For the text-containing cell, return its midpoint in (x, y) coordinate format. 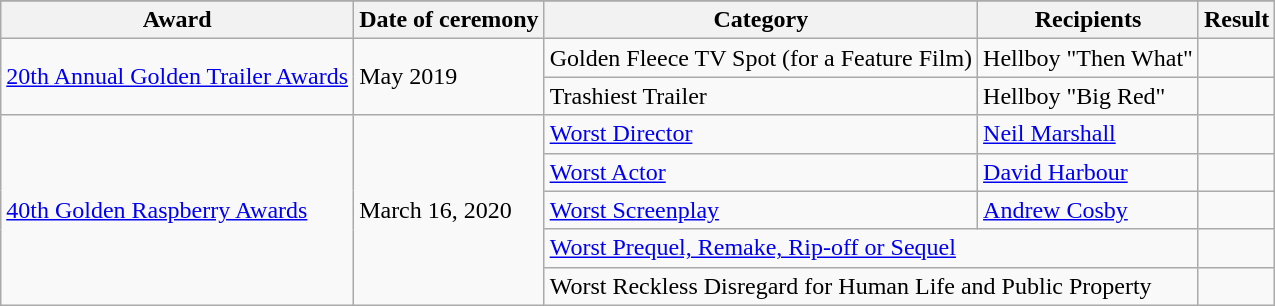
Neil Marshall (1088, 134)
David Harbour (1088, 172)
20th Annual Golden Trailer Awards (178, 77)
Trashiest Trailer (760, 96)
Award (178, 20)
March 16, 2020 (450, 210)
Hellboy "Big Red" (1088, 96)
Worst Prequel, Remake, Rip-off or Sequel (871, 248)
Andrew Cosby (1088, 210)
Hellboy "Then What" (1088, 58)
Category (760, 20)
Date of ceremony (450, 20)
Result (1236, 20)
Worst Director (760, 134)
May 2019 (450, 77)
Recipients (1088, 20)
Worst Actor (760, 172)
Worst Reckless Disregard for Human Life and Public Property (871, 286)
Worst Screenplay (760, 210)
Golden Fleece TV Spot (for a Feature Film) (760, 58)
40th Golden Raspberry Awards (178, 210)
